Extract the [X, Y] coordinate from the center of the cell holding the provided text.  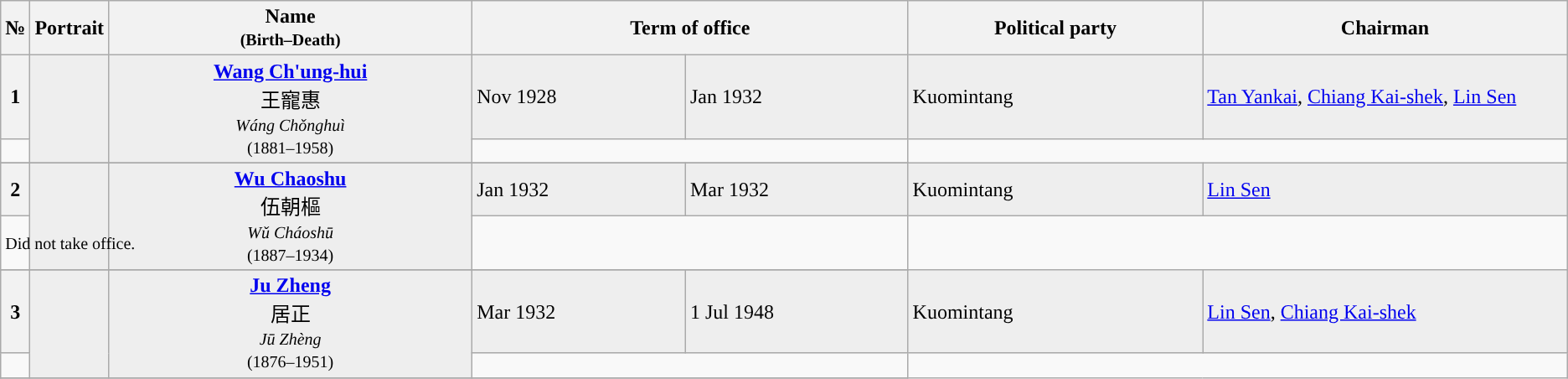
№ [15, 29]
Term of office [690, 29]
3 [15, 312]
Tan Yankai, Chiang Kai-shek, Lin Sen [1385, 97]
2 [15, 189]
1 [15, 97]
Lin Sen [1385, 189]
Political party [1055, 29]
Portrait [70, 29]
Wu Chaoshu伍朝樞Wǔ Cháoshū(1887–1934) [291, 216]
Ju Zheng居正Jū Zhèng(1876–1951) [291, 324]
Did not take office. [454, 243]
1 Jul 1948 [797, 312]
Nov 1928 [580, 97]
Wang Ch'ung-hui王寵惠Wáng Chǒnghuì(1881–1958) [291, 109]
Chairman [1385, 29]
Lin Sen, Chiang Kai-shek [1385, 312]
Name(Birth–Death) [291, 29]
